Return the [X, Y] coordinate for the center point of the cell that contains the specified text.  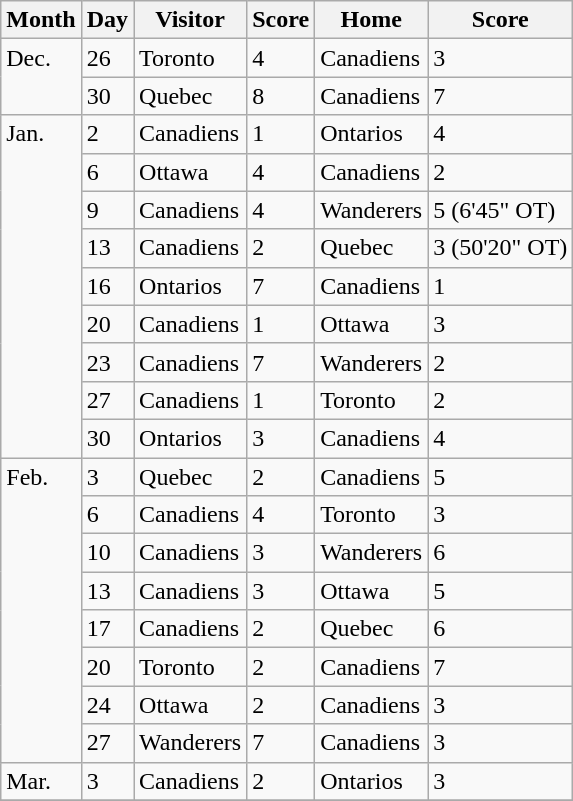
17 [107, 629]
10 [107, 553]
Day [107, 20]
5 (6'45" OT) [500, 210]
8 [281, 96]
16 [107, 286]
24 [107, 705]
Month [41, 20]
23 [107, 362]
3 (50'20" OT) [500, 248]
Mar. [41, 781]
Feb. [41, 610]
Visitor [190, 20]
Home [372, 20]
9 [107, 210]
Jan. [41, 286]
26 [107, 58]
Dec. [41, 77]
